For the text-containing cell, return its midpoint in (x, y) coordinate format. 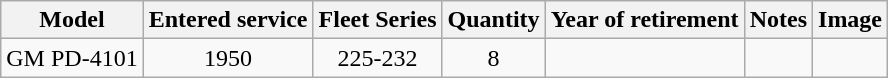
Notes (778, 20)
8 (494, 58)
Fleet Series (378, 20)
Quantity (494, 20)
225-232 (378, 58)
Year of retirement (644, 20)
1950 (228, 58)
Image (850, 20)
GM PD-4101 (72, 58)
Entered service (228, 20)
Model (72, 20)
